Determine the [X, Y] coordinate at the center of the cell enclosing the given text.  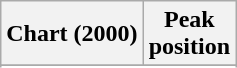
Chart (2000) [72, 34]
Peakposition [189, 34]
